Capture the cell that displays the provided text and extract its [x, y] central coordinate. 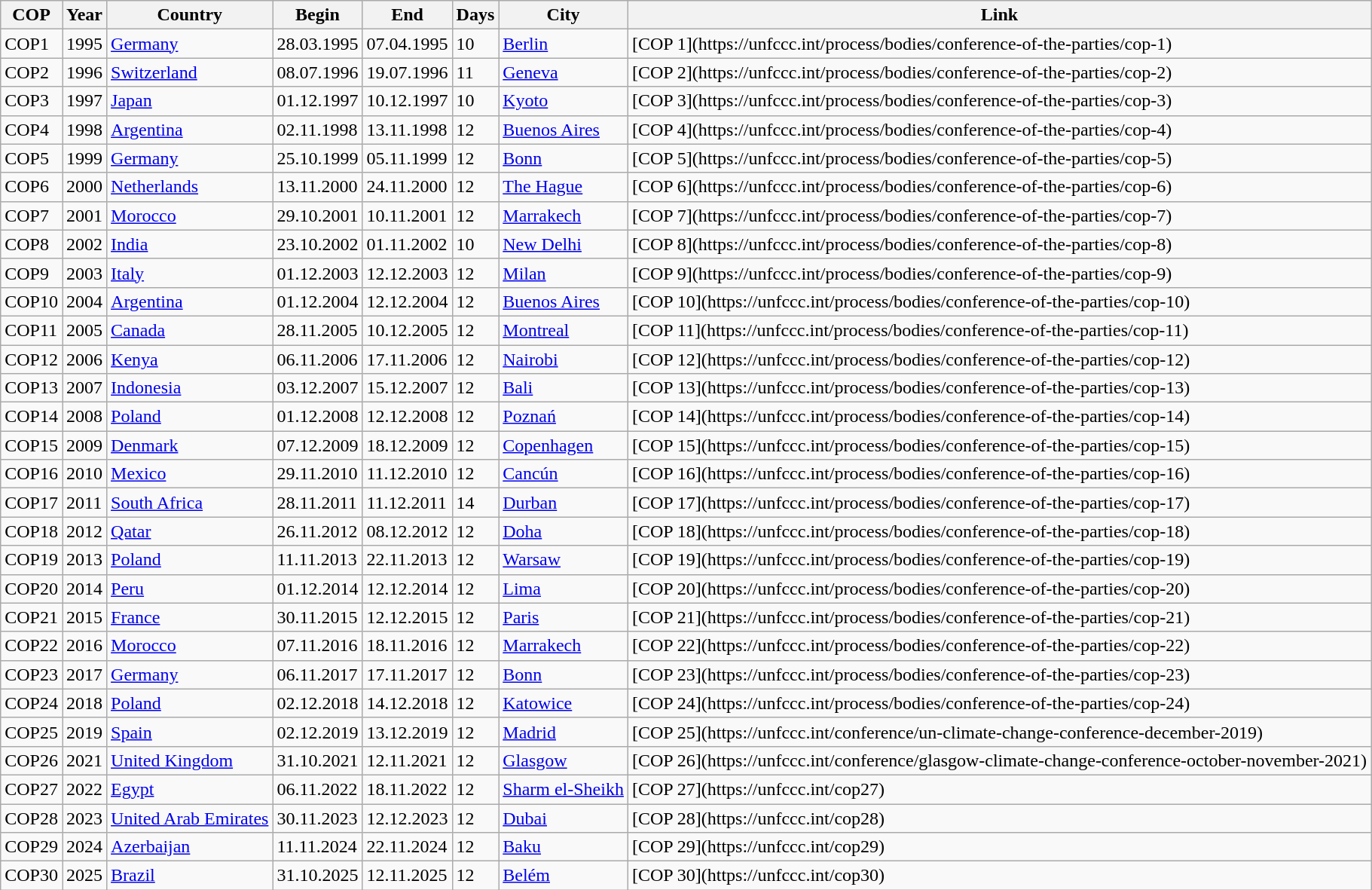
29.11.2010 [318, 474]
[COP 1](https://unfccc.int/process/bodies/conference-of-the-parties/cop-1) [999, 44]
COP30 [32, 876]
1998 [84, 130]
23.10.2002 [318, 244]
2004 [84, 301]
Link [999, 15]
2012 [84, 531]
01.12.1997 [318, 101]
01.11.2002 [407, 244]
01.12.2014 [318, 589]
28.11.2011 [318, 503]
Poznań [564, 417]
Warsaw [564, 560]
Japan [190, 101]
02.11.1998 [318, 130]
31.10.2025 [318, 876]
12.12.2023 [407, 818]
New Delhi [564, 244]
22.11.2013 [407, 560]
COP7 [32, 216]
COP15 [32, 445]
Azerbaijan [190, 847]
13.11.1998 [407, 130]
COP23 [32, 674]
Italy [190, 273]
COP12 [32, 359]
18.12.2009 [407, 445]
08.07.1996 [318, 72]
2017 [84, 674]
COP18 [32, 531]
[COP 16](https://unfccc.int/process/bodies/conference-of-the-parties/cop-16) [999, 474]
COP11 [32, 330]
2016 [84, 646]
2014 [84, 589]
Mexico [190, 474]
[COP 13](https://unfccc.int/process/bodies/conference-of-the-parties/cop-13) [999, 388]
12.12.2014 [407, 589]
13.11.2000 [318, 187]
1997 [84, 101]
COP10 [32, 301]
COP4 [32, 130]
South Africa [190, 503]
[COP 29](https://unfccc.int/cop29) [999, 847]
01.12.2004 [318, 301]
Canada [190, 330]
COP29 [32, 847]
Nairobi [564, 359]
Year [84, 15]
COP14 [32, 417]
[COP 7](https://unfccc.int/process/bodies/conference-of-the-parties/cop-7) [999, 216]
Milan [564, 273]
Montreal [564, 330]
11.12.2011 [407, 503]
Qatar [190, 531]
2019 [84, 732]
[COP 24](https://unfccc.int/process/bodies/conference-of-the-parties/cop-24) [999, 703]
06.11.2017 [318, 674]
Paris [564, 617]
[COP 27](https://unfccc.int/cop27) [999, 789]
[COP 14](https://unfccc.int/process/bodies/conference-of-the-parties/cop-14) [999, 417]
[COP 20](https://unfccc.int/process/bodies/conference-of-the-parties/cop-20) [999, 589]
[COP 9](https://unfccc.int/process/bodies/conference-of-the-parties/cop-9) [999, 273]
Peru [190, 589]
[COP 17](https://unfccc.int/process/bodies/conference-of-the-parties/cop-17) [999, 503]
15.12.2007 [407, 388]
Brazil [190, 876]
COP21 [32, 617]
[COP 23](https://unfccc.int/process/bodies/conference-of-the-parties/cop-23) [999, 674]
2018 [84, 703]
[COP 6](https://unfccc.int/process/bodies/conference-of-the-parties/cop-6) [999, 187]
Kenya [190, 359]
2008 [84, 417]
30.11.2023 [318, 818]
[COP 22](https://unfccc.int/process/bodies/conference-of-the-parties/cop-22) [999, 646]
13.12.2019 [407, 732]
Madrid [564, 732]
[COP 15](https://unfccc.int/process/bodies/conference-of-the-parties/cop-15) [999, 445]
17.11.2006 [407, 359]
22.11.2024 [407, 847]
2009 [84, 445]
Sharm el-Sheikh [564, 789]
Glasgow [564, 760]
[COP 10](https://unfccc.int/process/bodies/conference-of-the-parties/cop-10) [999, 301]
Katowice [564, 703]
COP5 [32, 158]
12.12.2008 [407, 417]
12.12.2015 [407, 617]
COP6 [32, 187]
2021 [84, 760]
Days [475, 15]
31.10.2021 [318, 760]
Berlin [564, 44]
11.11.2013 [318, 560]
COP [32, 15]
14.12.2018 [407, 703]
2001 [84, 216]
COP2 [32, 72]
United Arab Emirates [190, 818]
11 [475, 72]
Geneva [564, 72]
2002 [84, 244]
[COP 25](https://unfccc.int/conference/un-climate-change-conference-december-2019) [999, 732]
1996 [84, 72]
[COP 4](https://unfccc.int/process/bodies/conference-of-the-parties/cop-4) [999, 130]
29.10.2001 [318, 216]
01.12.2008 [318, 417]
Begin [318, 15]
2000 [84, 187]
24.11.2000 [407, 187]
10.12.1997 [407, 101]
06.11.2006 [318, 359]
2007 [84, 388]
17.11.2017 [407, 674]
18.11.2022 [407, 789]
Cancún [564, 474]
2023 [84, 818]
[COP 3](https://unfccc.int/process/bodies/conference-of-the-parties/cop-3) [999, 101]
Lima [564, 589]
08.12.2012 [407, 531]
COP19 [32, 560]
12.11.2021 [407, 760]
[COP 28](https://unfccc.int/cop28) [999, 818]
COP27 [32, 789]
28.11.2005 [318, 330]
2022 [84, 789]
12.11.2025 [407, 876]
COP3 [32, 101]
2010 [84, 474]
Copenhagen [564, 445]
The Hague [564, 187]
COP16 [32, 474]
COP24 [32, 703]
COP17 [32, 503]
COP28 [32, 818]
France [190, 617]
2015 [84, 617]
2005 [84, 330]
[COP 30](https://unfccc.int/cop30) [999, 876]
28.03.1995 [318, 44]
19.07.1996 [407, 72]
[COP 21](https://unfccc.int/process/bodies/conference-of-the-parties/cop-21) [999, 617]
Durban [564, 503]
Doha [564, 531]
COP25 [32, 732]
COP8 [32, 244]
30.11.2015 [318, 617]
COP20 [32, 589]
10.11.2001 [407, 216]
2013 [84, 560]
2003 [84, 273]
COP1 [32, 44]
10.12.2005 [407, 330]
[COP 5](https://unfccc.int/process/bodies/conference-of-the-parties/cop-5) [999, 158]
COP9 [32, 273]
07.04.1995 [407, 44]
05.11.1999 [407, 158]
COP22 [32, 646]
End [407, 15]
2024 [84, 847]
[COP 8](https://unfccc.int/process/bodies/conference-of-the-parties/cop-8) [999, 244]
07.11.2016 [318, 646]
City [564, 15]
Egypt [190, 789]
India [190, 244]
2025 [84, 876]
11.11.2024 [318, 847]
[COP 12](https://unfccc.int/process/bodies/conference-of-the-parties/cop-12) [999, 359]
12.12.2003 [407, 273]
14 [475, 503]
07.12.2009 [318, 445]
[COP 19](https://unfccc.int/process/bodies/conference-of-the-parties/cop-19) [999, 560]
02.12.2019 [318, 732]
[COP 2](https://unfccc.int/process/bodies/conference-of-the-parties/cop-2) [999, 72]
06.11.2022 [318, 789]
25.10.1999 [318, 158]
Belém [564, 876]
2006 [84, 359]
Spain [190, 732]
Denmark [190, 445]
COP13 [32, 388]
Dubai [564, 818]
Bali [564, 388]
2011 [84, 503]
United Kingdom [190, 760]
Country [190, 15]
11.12.2010 [407, 474]
Switzerland [190, 72]
02.12.2018 [318, 703]
1995 [84, 44]
12.12.2004 [407, 301]
18.11.2016 [407, 646]
COP26 [32, 760]
Netherlands [190, 187]
01.12.2003 [318, 273]
[COP 18](https://unfccc.int/process/bodies/conference-of-the-parties/cop-18) [999, 531]
Indonesia [190, 388]
Baku [564, 847]
03.12.2007 [318, 388]
Kyoto [564, 101]
[COP 26](https://unfccc.int/conference/glasgow-climate-change-conference-october-november-2021) [999, 760]
26.11.2012 [318, 531]
[COP 11](https://unfccc.int/process/bodies/conference-of-the-parties/cop-11) [999, 330]
1999 [84, 158]
